From the cell containing the given text, extract its center point as (X, Y) coordinate. 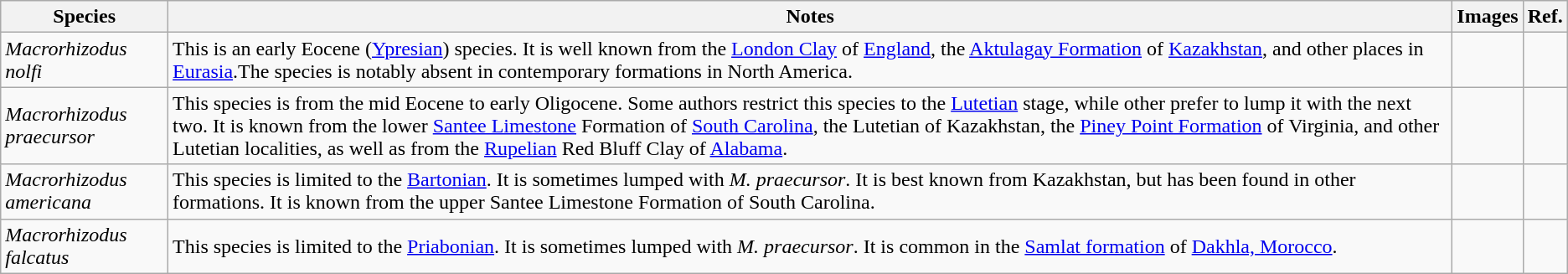
Images (1488, 17)
Notes (811, 17)
Macrorhizodus falcatus (85, 246)
Macrorhizodus praecursor (85, 126)
Species (85, 17)
This species is limited to the Priabonian. It is sometimes lumped with M. praecursor. It is common in the Samlat formation of Dakhla, Morocco. (811, 246)
Ref. (1545, 17)
Macrorhizodus americana (85, 191)
Macrorhizodus nolfi (85, 60)
